Detect which cell encompasses the target text, then output its [x, y] center coordinate. 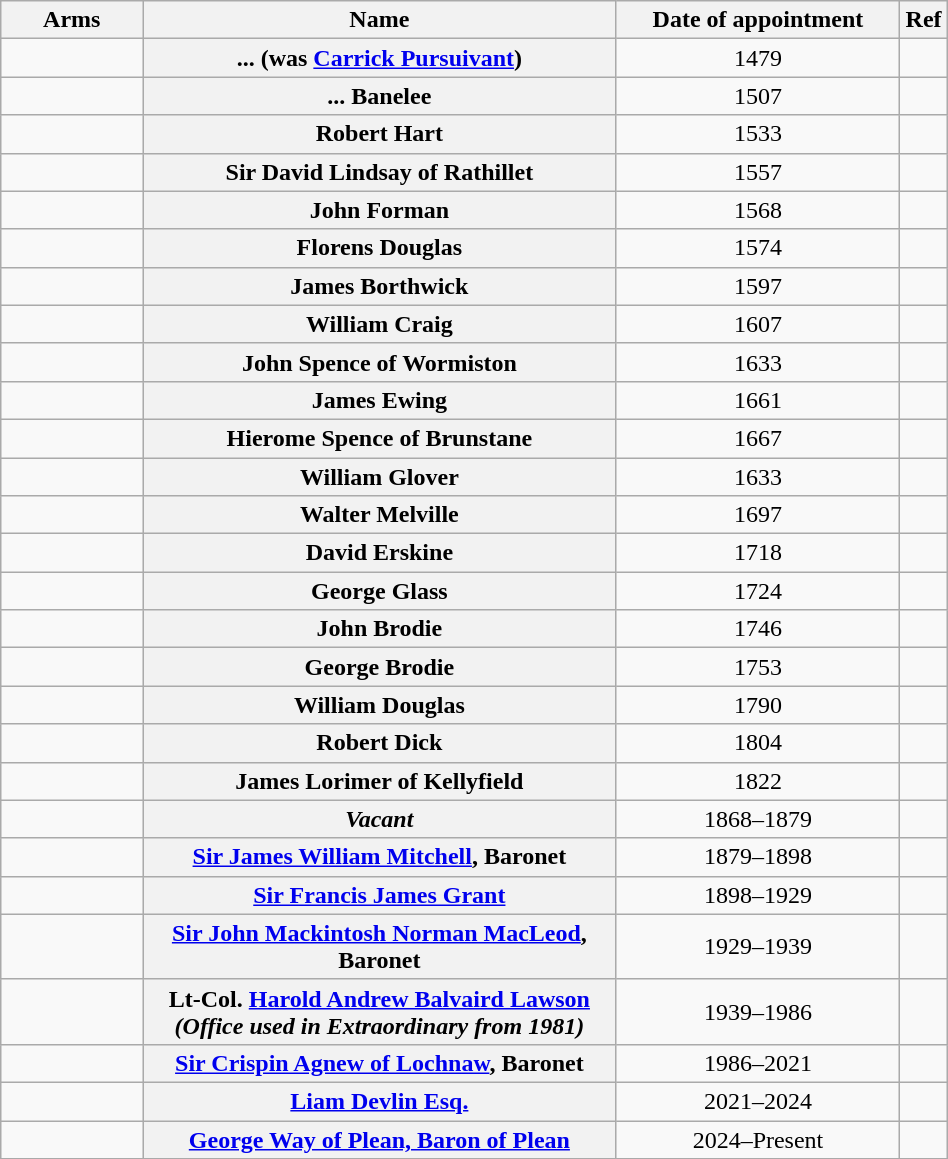
George Brodie [380, 667]
1574 [758, 248]
Sir James William Mitchell, Baronet [380, 857]
Lt-Col. Harold Andrew Balvaird Lawson(Office used in Extraordinary from 1981) [380, 1012]
1718 [758, 553]
Robert Hart [380, 134]
1507 [758, 96]
1724 [758, 591]
2021–2024 [758, 1101]
James Lorimer of Kellyfield [380, 781]
William Craig [380, 324]
William Douglas [380, 705]
Sir John Mackintosh Norman MacLeod, Baronet [380, 946]
2024–Present [758, 1139]
Ref [924, 20]
Hierome Spence of Brunstane [380, 438]
David Erskine [380, 553]
William Glover [380, 477]
1557 [758, 172]
... Banelee [380, 96]
1804 [758, 743]
Sir Crispin Agnew of Lochnaw, Baronet [380, 1063]
Liam Devlin Esq. [380, 1101]
1790 [758, 705]
James Ewing [380, 400]
1697 [758, 515]
1607 [758, 324]
Sir David Lindsay of Rathillet [380, 172]
1661 [758, 400]
1597 [758, 286]
1568 [758, 210]
1939–1986 [758, 1012]
... (was Carrick Pursuivant) [380, 58]
Florens Douglas [380, 248]
1868–1879 [758, 819]
1929–1939 [758, 946]
1898–1929 [758, 895]
Robert Dick [380, 743]
1667 [758, 438]
1479 [758, 58]
Date of appointment [758, 20]
1822 [758, 781]
James Borthwick [380, 286]
Sir Francis James Grant [380, 895]
John Spence of Wormiston [380, 362]
Name [380, 20]
1533 [758, 134]
1986–2021 [758, 1063]
Vacant [380, 819]
Walter Melville [380, 515]
1753 [758, 667]
1879–1898 [758, 857]
John Forman [380, 210]
Arms [72, 20]
George Glass [380, 591]
John Brodie [380, 629]
George Way of Plean, Baron of Plean [380, 1139]
1746 [758, 629]
